Return [x, y] of the center of cell containing provided text 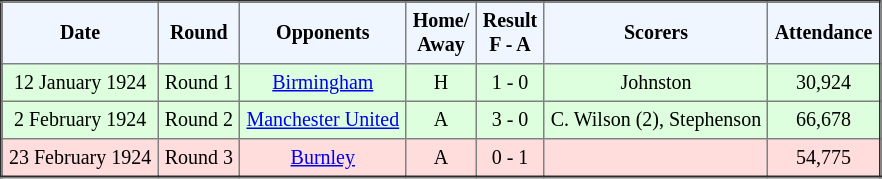
H [441, 83]
0 - 1 [510, 158]
Birmingham [323, 83]
ResultF - A [510, 33]
Round [199, 33]
Round 3 [199, 158]
Round 1 [199, 83]
12 January 1924 [80, 83]
Opponents [323, 33]
Home/Away [441, 33]
54,775 [824, 158]
2 February 1924 [80, 120]
Date [80, 33]
3 - 0 [510, 120]
Manchester United [323, 120]
23 February 1924 [80, 158]
Burnley [323, 158]
66,678 [824, 120]
1 - 0 [510, 83]
C. Wilson (2), Stephenson [656, 120]
Scorers [656, 33]
30,924 [824, 83]
Round 2 [199, 120]
Johnston [656, 83]
Attendance [824, 33]
